Output the [x, y] coordinate of the center of the cell containing the given text.  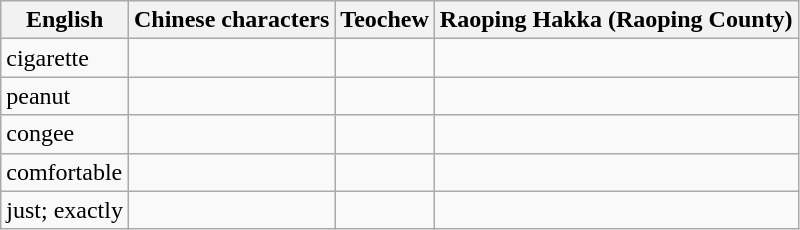
just; exactly [65, 210]
Teochew [385, 20]
Raoping Hakka (Raoping County) [616, 20]
comfortable [65, 172]
Chinese characters [231, 20]
English [65, 20]
congee [65, 134]
peanut [65, 96]
cigarette [65, 58]
